Determine the (X, Y) coordinate at the center of the cell enclosing the given text.  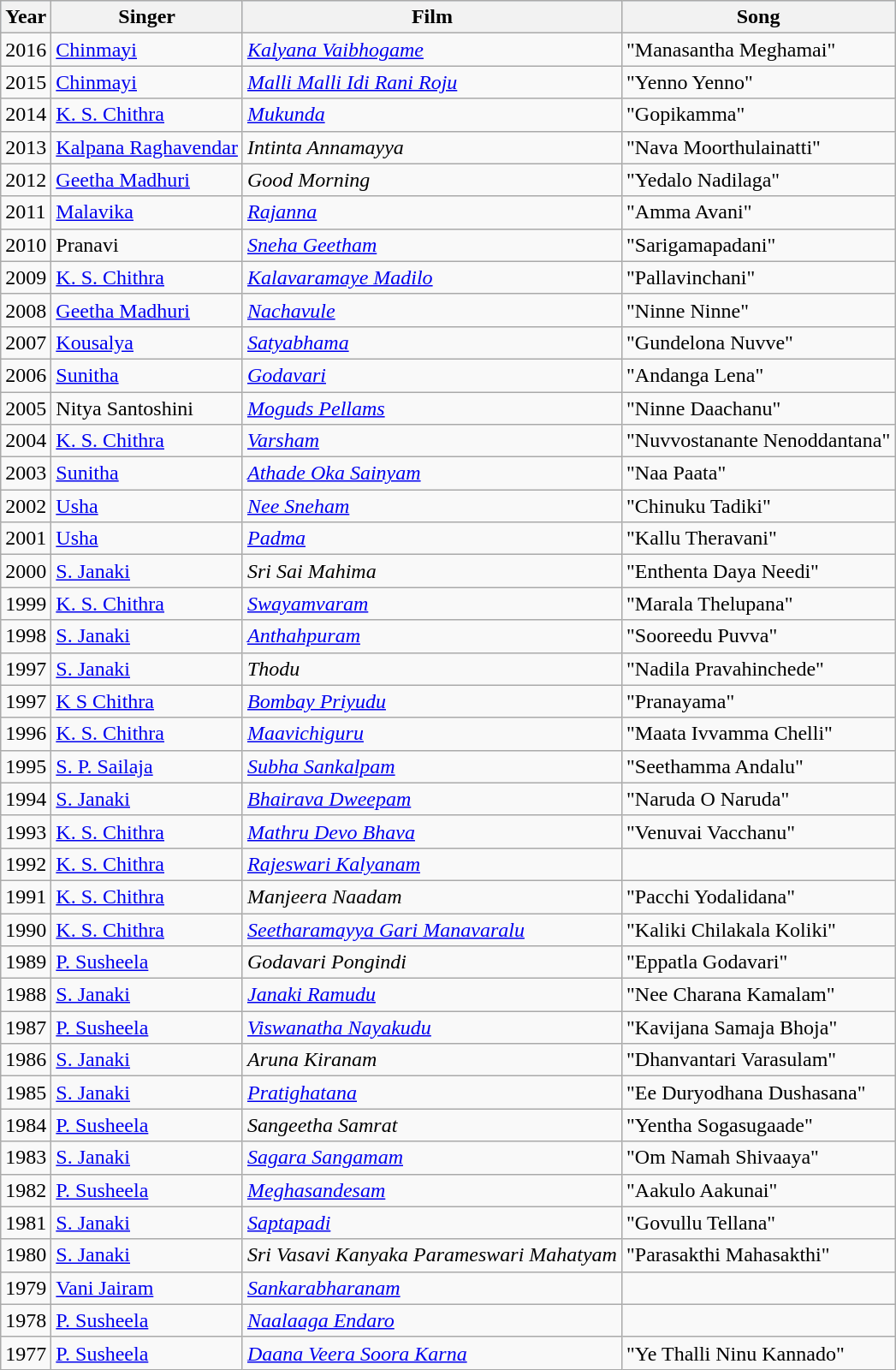
Film (431, 17)
2006 (26, 375)
2013 (26, 147)
"Yenno Yenno" (758, 82)
Singer (147, 17)
Malavika (147, 212)
Sri Sai Mahima (431, 571)
"Venuvai Vacchanu" (758, 831)
"Parasakthi Mahasakthi" (758, 1255)
"Manasantha Meghamai" (758, 50)
Intinta Annamayya (431, 147)
2005 (26, 408)
"Kallu Theravani" (758, 539)
Daana Veera Soora Karna (431, 1353)
1988 (26, 995)
1987 (26, 1027)
Rajeswari Kalyanam (431, 864)
S. P. Sailaja (147, 766)
"Sooreedu Puvva" (758, 636)
Bhairava Dweepam (431, 799)
2014 (26, 115)
1989 (26, 962)
1995 (26, 766)
Vani Jairam (147, 1288)
2001 (26, 539)
Nitya Santoshini (147, 408)
"Amma Avani" (758, 212)
Song (758, 17)
"Nuvvostanante Nenoddantana" (758, 441)
1977 (26, 1353)
K S Chithra (147, 701)
Satyabhama (431, 342)
2011 (26, 212)
2012 (26, 180)
"Nava Moorthulainatti" (758, 147)
1991 (26, 896)
1996 (26, 734)
1993 (26, 831)
1998 (26, 636)
"Aakulo Aakunai" (758, 1190)
"Om Namah Shivaaya" (758, 1158)
Moguds Pellams (431, 408)
Good Morning (431, 180)
1990 (26, 929)
1982 (26, 1190)
1984 (26, 1125)
Subha Sankalpam (431, 766)
2015 (26, 82)
2007 (26, 342)
"Sarigamapadani" (758, 245)
"Nadila Pravahinchede" (758, 669)
Kalavaramaye Madilo (431, 277)
Varsham (431, 441)
1983 (26, 1158)
2003 (26, 474)
"Ninne Ninne" (758, 310)
2000 (26, 571)
Bombay Priyudu (431, 701)
"Naa Paata" (758, 474)
1994 (26, 799)
Nachavule (431, 310)
1978 (26, 1320)
"Gopikamma" (758, 115)
1992 (26, 864)
"Ninne Daachanu" (758, 408)
Year (26, 17)
"Yedalo Nadilaga" (758, 180)
Thodu (431, 669)
Meghasandesam (431, 1190)
Mathru Devo Bhava (431, 831)
"Gundelona Nuvve" (758, 342)
Sneha Geetham (431, 245)
"Nee Charana Kamalam" (758, 995)
"Marala Thelupana" (758, 604)
1999 (26, 604)
Maavichiguru (431, 734)
2016 (26, 50)
Malli Malli Idi Rani Roju (431, 82)
"Pranayama" (758, 701)
1986 (26, 1060)
Manjeera Naadam (431, 896)
Aruna Kiranam (431, 1060)
"Pacchi Yodalidana" (758, 896)
2009 (26, 277)
"Kaliki Chilakala Koliki" (758, 929)
"Yentha Sogasugaade" (758, 1125)
Sangeetha Samrat (431, 1125)
Kalpana Raghavendar (147, 147)
Padma (431, 539)
Godavari (431, 375)
"Eppatla Godavari" (758, 962)
Nee Sneham (431, 506)
Athade Oka Sainyam (431, 474)
Sri Vasavi Kanyaka Parameswari Mahatyam (431, 1255)
"Chinuku Tadiki" (758, 506)
Kousalya (147, 342)
"Pallavinchani" (758, 277)
Sagara Sangamam (431, 1158)
Naalaaga Endaro (431, 1320)
Janaki Ramudu (431, 995)
"Enthenta Daya Needi" (758, 571)
"Kavijana Samaja Bhoja" (758, 1027)
Sankarabharanam (431, 1288)
Pratighatana (431, 1093)
Rajanna (431, 212)
1979 (26, 1288)
Seetharamayya Gari Manavaralu (431, 929)
2008 (26, 310)
Anthahpuram (431, 636)
Swayamvaram (431, 604)
1981 (26, 1223)
2002 (26, 506)
"Ye Thalli Ninu Kannado" (758, 1353)
2004 (26, 441)
Godavari Pongindi (431, 962)
Viswanatha Nayakudu (431, 1027)
Saptapadi (431, 1223)
"Seethamma Andalu" (758, 766)
"Ee Duryodhana Dushasana" (758, 1093)
1980 (26, 1255)
Kalyana Vaibhogame (431, 50)
"Andanga Lena" (758, 375)
"Govullu Tellana" (758, 1223)
2010 (26, 245)
"Dhanvantari Varasulam" (758, 1060)
Mukunda (431, 115)
"Maata Ivvamma Chelli" (758, 734)
"Naruda O Naruda" (758, 799)
Pranavi (147, 245)
1985 (26, 1093)
